Provide the [X, Y] coordinate of the cell's center where the given text is located.  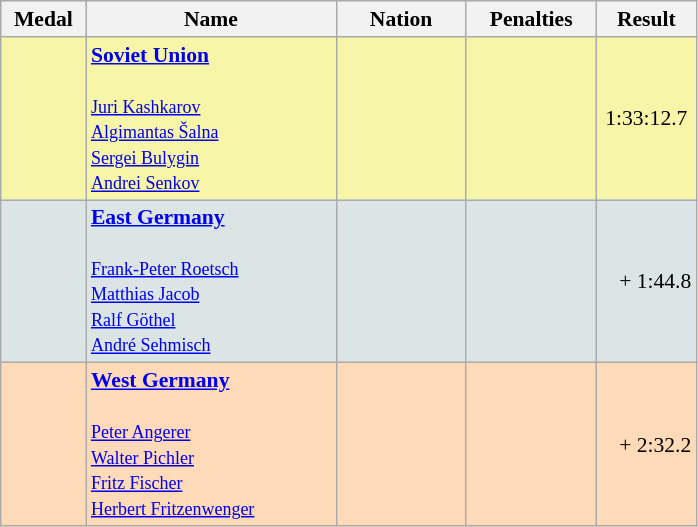
Name [211, 19]
Result [646, 19]
East GermanyFrank-Peter RoetschMatthias JacobRalf GöthelAndré Sehmisch [211, 282]
Medal [44, 19]
+ 2:32.2 [646, 444]
Soviet UnionJuri KashkarovAlgimantas ŠalnaSergei BulyginAndrei Senkov [211, 118]
1:33:12.7 [646, 118]
+ 1:44.8 [646, 282]
Nation [401, 19]
West GermanyPeter AngererWalter PichlerFritz FischerHerbert Fritzenwenger [211, 444]
Penalties [531, 19]
